Detect which cell encompasses the target text, then output its (x, y) center coordinate. 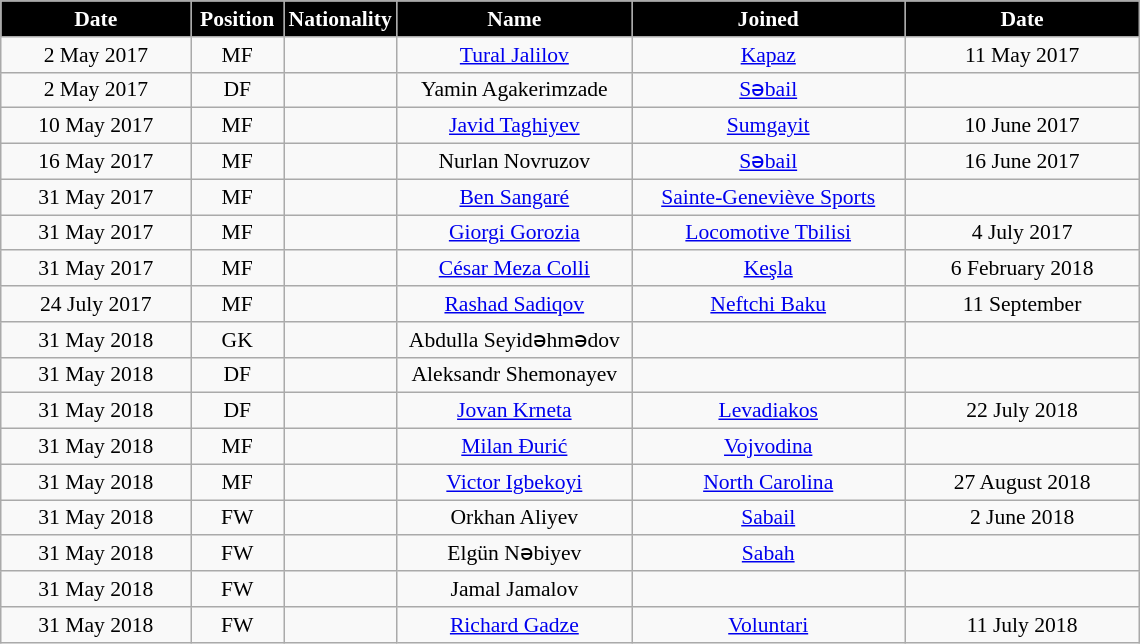
Voluntari (768, 625)
Vojvodina (768, 447)
Aleksandr Shemonayev (514, 375)
10 May 2017 (96, 126)
Sainte-Geneviève Sports (768, 197)
Locomotive Tbilisi (768, 233)
6 February 2018 (1022, 269)
Nationality (340, 19)
Sabah (768, 554)
Richard Gadze (514, 625)
Sabail (768, 518)
24 July 2017 (96, 304)
Joined (768, 19)
Nurlan Novruzov (514, 162)
4 July 2017 (1022, 233)
16 June 2017 (1022, 162)
Jamal Jamalov (514, 589)
11 May 2017 (1022, 55)
Position (238, 19)
Orkhan Aliyev (514, 518)
Victor Igbekoyi (514, 482)
Giorgi Gorozia (514, 233)
Ben Sangaré (514, 197)
Sumgayit (768, 126)
Elgün Nəbiyev (514, 554)
Levadiakos (768, 411)
10 June 2017 (1022, 126)
Kapaz (768, 55)
GK (238, 340)
Javid Taghiyev (514, 126)
Rashad Sadiqov (514, 304)
Milan Đurić (514, 447)
Neftchi Baku (768, 304)
César Meza Colli (514, 269)
North Carolina (768, 482)
2 June 2018 (1022, 518)
Tural Jalilov (514, 55)
Name (514, 19)
11 September (1022, 304)
Keşla (768, 269)
11 July 2018 (1022, 625)
16 May 2017 (96, 162)
27 August 2018 (1022, 482)
Abdulla Seyidəhmədov (514, 340)
22 July 2018 (1022, 411)
Yamin Agakerimzade (514, 90)
Jovan Krneta (514, 411)
